From the cell containing the given text, extract its center point as (x, y) coordinate. 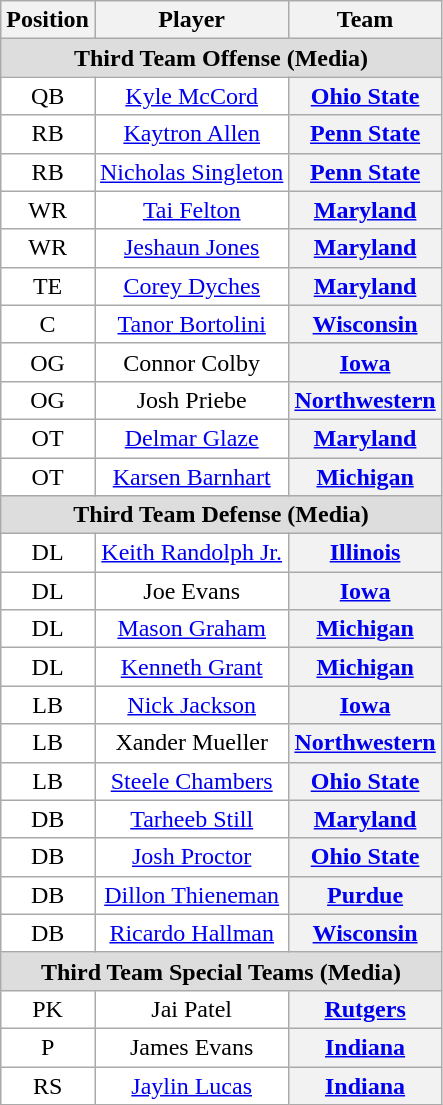
RS (48, 1085)
Xander Mueller (191, 743)
Dillon Thieneman (191, 895)
Delmar Glaze (191, 438)
Kaytron Allen (191, 134)
James Evans (191, 1047)
Corey Dyches (191, 286)
C (48, 324)
Rutgers (365, 1009)
Third Team Offense (Media) (222, 58)
Connor Colby (191, 362)
Illinois (365, 553)
Jai Patel (191, 1009)
Ricardo Hallman (191, 933)
Karsen Barnhart (191, 477)
Keith Randolph Jr. (191, 553)
Mason Graham (191, 629)
Josh Proctor (191, 857)
Kenneth Grant (191, 667)
Third Team Special Teams (Media) (222, 971)
Nicholas Singleton (191, 172)
Jaylin Lucas (191, 1085)
PK (48, 1009)
Player (191, 20)
Tanor Bortolini (191, 324)
Joe Evans (191, 591)
Tai Felton (191, 210)
Third Team Defense (Media) (222, 515)
Kyle McCord (191, 96)
Nick Jackson (191, 705)
Steele Chambers (191, 781)
Position (48, 20)
QB (48, 96)
Purdue (365, 895)
Team (365, 20)
Jeshaun Jones (191, 248)
Josh Priebe (191, 400)
TE (48, 286)
P (48, 1047)
Tarheeb Still (191, 819)
